Capture the cell that displays the provided text and extract its [X, Y] central coordinate. 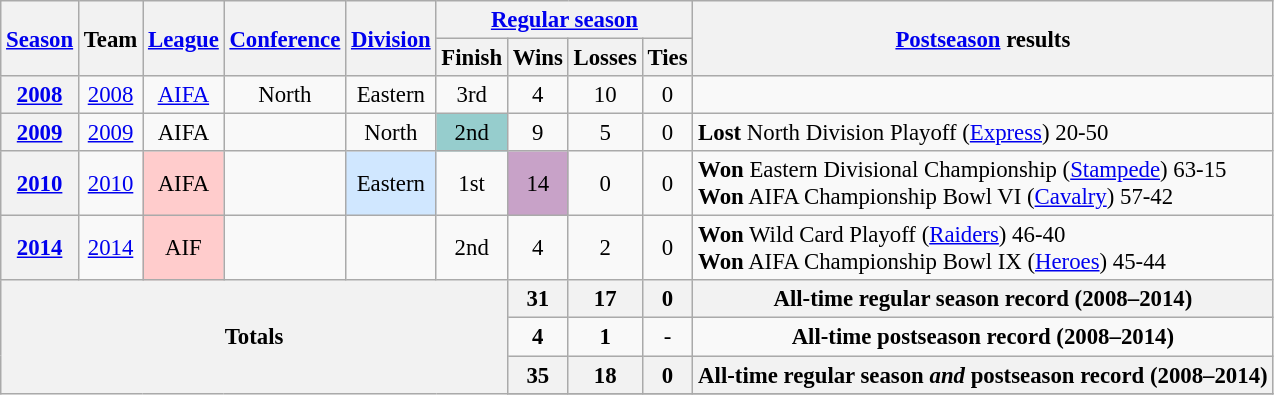
- [668, 337]
35 [538, 375]
2 [605, 248]
Finish [472, 58]
Conference [285, 38]
All-time regular season record (2008–2014) [983, 299]
5 [605, 133]
Wins [538, 58]
18 [605, 375]
League [184, 38]
17 [605, 299]
14 [538, 184]
Won Eastern Divisional Championship (Stampede) 63-15Won AIFA Championship Bowl VI (Cavalry) 57-42 [983, 184]
Losses [605, 58]
All-time regular season and postseason record (2008–2014) [983, 375]
31 [538, 299]
Regular season [564, 20]
Totals [254, 336]
Season [40, 38]
Postseason results [983, 38]
10 [605, 95]
1st [472, 184]
Division [391, 38]
Team [110, 38]
Won Wild Card Playoff (Raiders) 46-40Won AIFA Championship Bowl IX (Heroes) 45-44 [983, 248]
9 [538, 133]
AIF [184, 248]
Lost North Division Playoff (Express) 20-50 [983, 133]
All-time postseason record (2008–2014) [983, 337]
1 [605, 337]
Ties [668, 58]
3rd [472, 95]
